Return (x, y) of the center of cell containing provided text 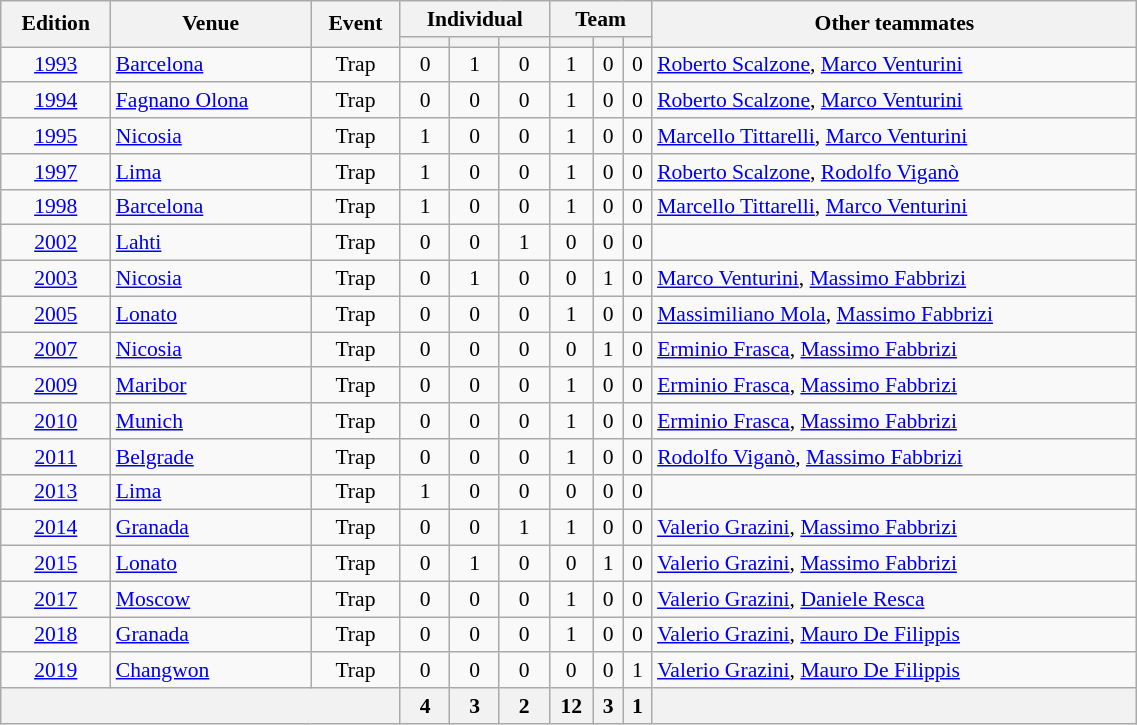
Event (356, 24)
2005 (56, 314)
Massimiliano Mola, Massimo Fabbrizi (894, 314)
4 (425, 706)
Maribor (211, 386)
1994 (56, 101)
Moscow (211, 599)
2007 (56, 350)
12 (571, 706)
2009 (56, 386)
Lahti (211, 243)
Belgrade (211, 457)
1998 (56, 207)
Team (600, 19)
2003 (56, 279)
Other teammates (894, 24)
1995 (56, 136)
Rodolfo Viganò, Massimo Fabbrizi (894, 457)
Individual (474, 19)
2017 (56, 599)
2019 (56, 671)
2018 (56, 635)
Valerio Grazini, Daniele Resca (894, 599)
1997 (56, 172)
Marco Venturini, Massimo Fabbrizi (894, 279)
Venue (211, 24)
2011 (56, 457)
2014 (56, 528)
2010 (56, 421)
Changwon (211, 671)
2013 (56, 492)
2 (524, 706)
Munich (211, 421)
1993 (56, 65)
Fagnano Olona (211, 101)
2002 (56, 243)
2015 (56, 564)
Roberto Scalzone, Rodolfo Viganò (894, 172)
Edition (56, 24)
